Extract the (x, y) coordinate from the center of the cell holding the provided text.  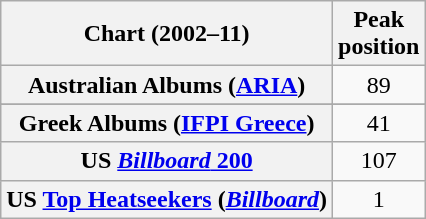
Greek Albums (IFPI Greece) (167, 123)
89 (379, 85)
107 (379, 161)
Australian Albums (ARIA) (167, 85)
1 (379, 199)
US Billboard 200 (167, 161)
Peakposition (379, 34)
41 (379, 123)
US Top Heatseekers (Billboard) (167, 199)
Chart (2002–11) (167, 34)
